Find where the given text appears and provide that cell's center as [X, Y] coordinate. 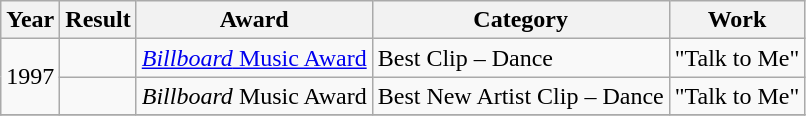
Award [254, 20]
Result [98, 20]
Best New Artist Clip – Dance [520, 96]
Category [520, 20]
Year [30, 20]
Best Clip – Dance [520, 58]
1997 [30, 77]
Work [737, 20]
